Search for the cell housing the specified text and yield its [x, y] center coordinate. 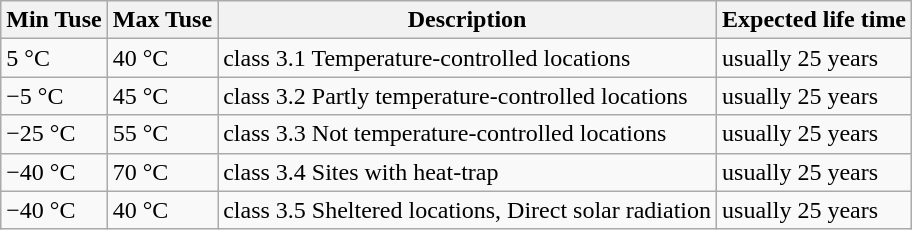
5 °C [54, 58]
−5 °C [54, 96]
class 3.3 Not temperature-controlled locations [468, 134]
class 3.4 Sites with heat-trap [468, 172]
Max Tuse [162, 20]
Min Tuse [54, 20]
55 °C [162, 134]
45 °C [162, 96]
Expected life time [814, 20]
70 °C [162, 172]
class 3.5 Sheltered locations, Direct solar radiation [468, 210]
Description [468, 20]
class 3.2 Partly temperature-controlled locations [468, 96]
−25 °C [54, 134]
class 3.1 Temperature-controlled locations [468, 58]
